Extract the [x, y] coordinate from the center of the cell holding the provided text.  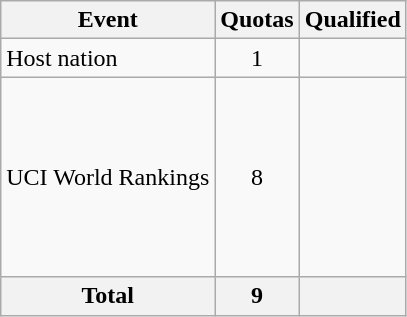
Event [108, 20]
1 [257, 58]
8 [257, 177]
9 [257, 296]
Total [108, 296]
Host nation [108, 58]
Qualified [352, 20]
UCI World Rankings [108, 177]
Quotas [257, 20]
